For the text-containing cell, return its midpoint in [X, Y] coordinate format. 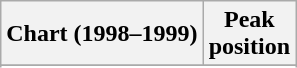
Peakposition [249, 34]
Chart (1998–1999) [102, 34]
